For the text-containing cell, return its midpoint in (x, y) coordinate format. 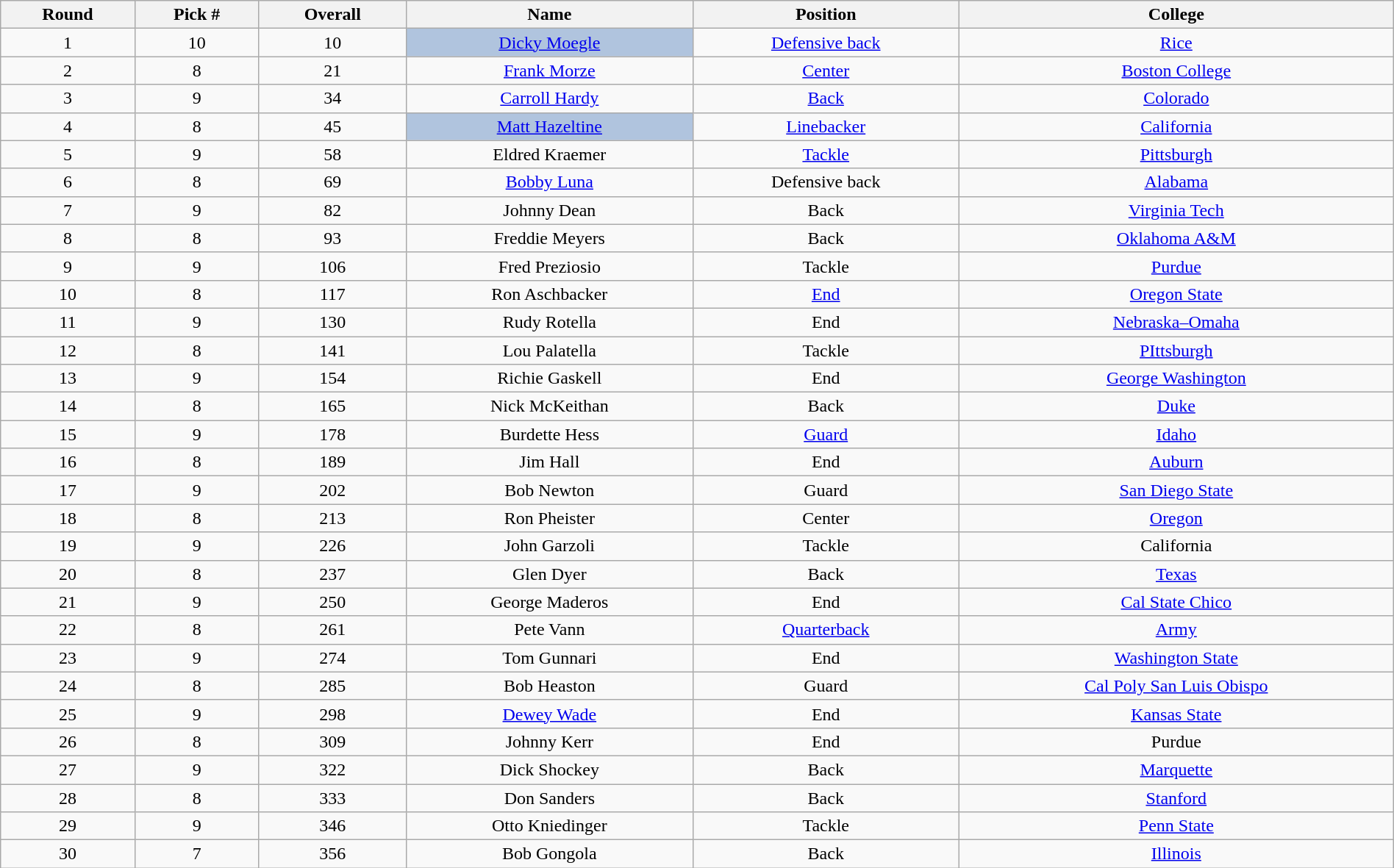
Auburn (1176, 462)
Name (550, 15)
Carroll Hardy (550, 98)
John Garzoli (550, 546)
213 (332, 518)
58 (332, 154)
Frank Morze (550, 71)
San Diego State (1176, 490)
Nebraska–Omaha (1176, 322)
28 (68, 797)
12 (68, 351)
237 (332, 574)
106 (332, 266)
Marquette (1176, 770)
Rudy Rotella (550, 322)
14 (68, 406)
Richie Gaskell (550, 379)
Round (68, 15)
Bobby Luna (550, 182)
Quarterback (826, 630)
Otto Kniedinger (550, 826)
Johnny Dean (550, 210)
Oklahoma A&M (1176, 238)
Ron Aschbacker (550, 294)
Cal Poly San Luis Obispo (1176, 686)
Bob Newton (550, 490)
25 (68, 714)
15 (68, 434)
Bob Gongola (550, 854)
Army (1176, 630)
333 (332, 797)
Dick Shockey (550, 770)
69 (332, 182)
Don Sanders (550, 797)
Boston College (1176, 71)
117 (332, 294)
45 (332, 126)
298 (332, 714)
5 (68, 154)
202 (332, 490)
23 (68, 658)
22 (68, 630)
Oregon (1176, 518)
20 (68, 574)
189 (332, 462)
27 (68, 770)
178 (332, 434)
Bob Heaston (550, 686)
Tom Gunnari (550, 658)
PIttsburgh (1176, 351)
Linebacker (826, 126)
3 (68, 98)
Dewey Wade (550, 714)
285 (332, 686)
Burdette Hess (550, 434)
309 (332, 742)
Glen Dyer (550, 574)
Nick McKeithan (550, 406)
356 (332, 854)
165 (332, 406)
1 (68, 43)
Colorado (1176, 98)
Oregon State (1176, 294)
George Maderos (550, 602)
Jim Hall (550, 462)
93 (332, 238)
Lou Palatella (550, 351)
Pete Vann (550, 630)
Freddie Meyers (550, 238)
Penn State (1176, 826)
322 (332, 770)
250 (332, 602)
6 (68, 182)
130 (332, 322)
Position (826, 15)
Virginia Tech (1176, 210)
346 (332, 826)
Pick # (197, 15)
30 (68, 854)
26 (68, 742)
Rice (1176, 43)
Stanford (1176, 797)
Illinois (1176, 854)
29 (68, 826)
Johnny Kerr (550, 742)
Washington State (1176, 658)
141 (332, 351)
George Washington (1176, 379)
274 (332, 658)
Dicky Moegle (550, 43)
Alabama (1176, 182)
154 (332, 379)
Pittsburgh (1176, 154)
Kansas State (1176, 714)
19 (68, 546)
226 (332, 546)
Ron Pheister (550, 518)
17 (68, 490)
Overall (332, 15)
11 (68, 322)
13 (68, 379)
Eldred Kraemer (550, 154)
Duke (1176, 406)
34 (332, 98)
24 (68, 686)
Idaho (1176, 434)
Texas (1176, 574)
Matt Hazeltine (550, 126)
16 (68, 462)
82 (332, 210)
Fred Preziosio (550, 266)
18 (68, 518)
College (1176, 15)
4 (68, 126)
261 (332, 630)
Cal State Chico (1176, 602)
2 (68, 71)
